Pinpoint the cell where the given text exists, returning its [x, y] midpoint coordinate. 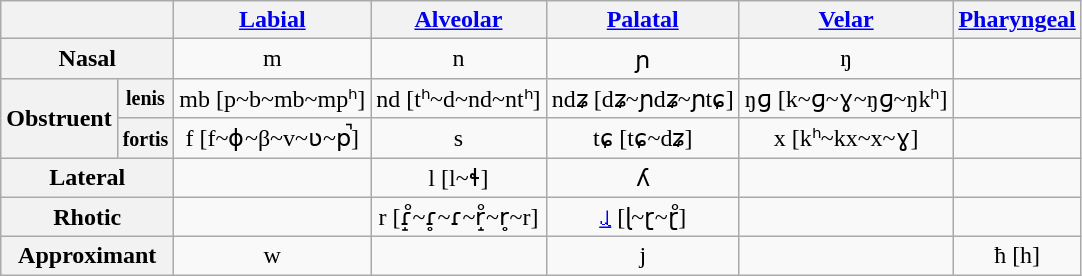
w [272, 256]
x [kʰ~kx~x~ɣ] [846, 138]
Pharyngeal [1017, 20]
Nasal [88, 59]
ħ [h] [1017, 256]
fortis [146, 138]
r [ɾ̝̊~ɾ̥~ɾ~r̝̊~r̥~r] [458, 217]
Velar [846, 20]
Lateral [88, 178]
ndʑ [dʑ~ɲdʑ~ɲtɕ] [642, 98]
nd [tʰ~d~nd~ntʰ] [458, 98]
Approximant [88, 256]
ŋ [846, 59]
ɲ [642, 59]
l [l~ɬ] [458, 178]
lenis [146, 98]
Alveolar [458, 20]
ŋɡ [k~ɡ~ɣ~ŋɡ~ŋkʰ] [846, 98]
Obstruent [59, 118]
m [272, 59]
𝼈 [ɭ~ɽ~ɽ̊] [642, 217]
Palatal [642, 20]
tɕ [tɕ~dʑ] [642, 138]
Labial [272, 20]
j [642, 256]
mb [p~b~mb~mpʰ] [272, 98]
s [458, 138]
ʎ [642, 178]
Rhotic [88, 217]
n [458, 59]
f [f~ɸ~β~v~ʋ~p̚] [272, 138]
